Search for the cell housing the specified text and yield its [X, Y] center coordinate. 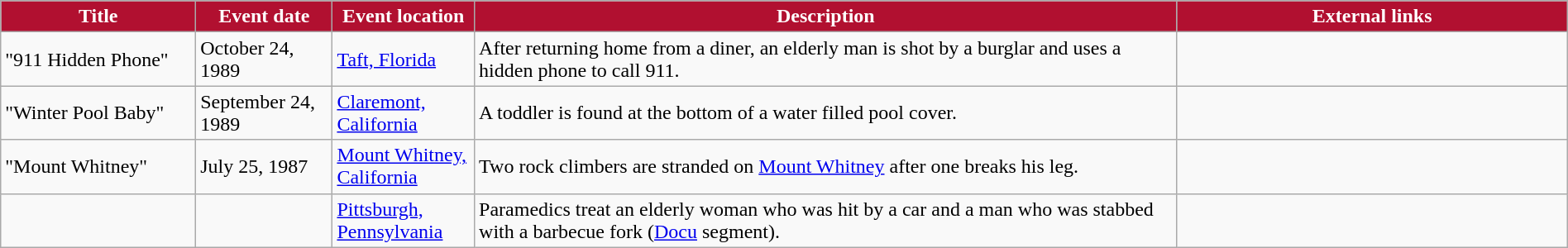
After returning home from a diner, an elderly man is shot by a burglar and uses a hidden phone to call 911. [826, 60]
Title [98, 17]
Description [826, 17]
July 25, 1987 [265, 167]
"Winter Pool Baby" [98, 112]
Event location [404, 17]
"911 Hidden Phone" [98, 60]
September 24, 1989 [265, 112]
External links [1372, 17]
A toddler is found at the bottom of a water filled pool cover. [826, 112]
Claremont, California [404, 112]
"Mount Whitney" [98, 167]
Event date [265, 17]
October 24, 1989 [265, 60]
Pittsburgh, Pennsylvania [404, 220]
Paramedics treat an elderly woman who was hit by a car and a man who was stabbed with a barbecue fork (Docu segment). [826, 220]
Taft, Florida [404, 60]
Two rock climbers are stranded on Mount Whitney after one breaks his leg. [826, 167]
Mount Whitney, California [404, 167]
